Search for the cell housing the specified text and yield its [X, Y] center coordinate. 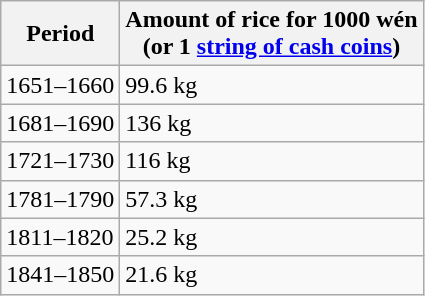
1811–1820 [60, 237]
99.6 kg [272, 85]
21.6 kg [272, 275]
Period [60, 34]
1721–1730 [60, 161]
57.3 kg [272, 199]
116 kg [272, 161]
1651–1660 [60, 85]
1841–1850 [60, 275]
1681–1690 [60, 123]
136 kg [272, 123]
1781–1790 [60, 199]
Amount of rice for 1000 wén(or 1 string of cash coins) [272, 34]
25.2 kg [272, 237]
